Capture the cell that displays the provided text and extract its (X, Y) central coordinate. 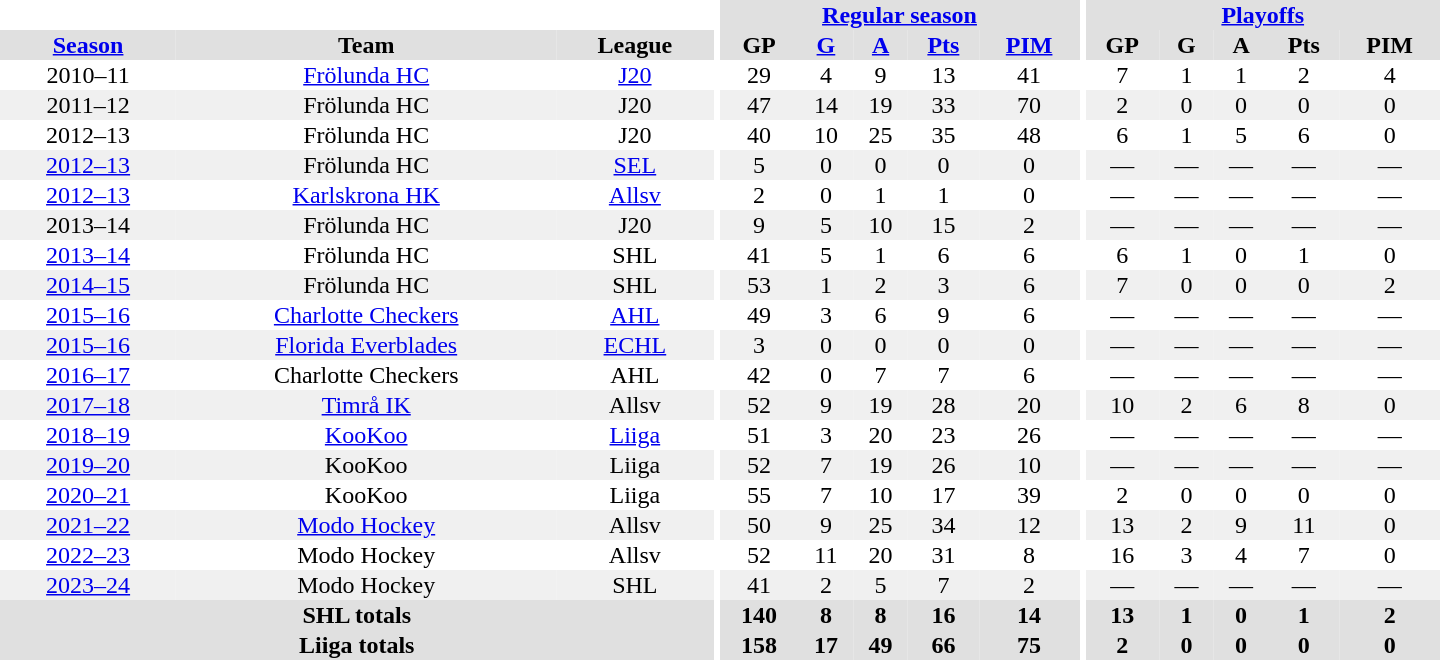
2014–15 (88, 285)
2018–19 (88, 435)
2021–22 (88, 525)
53 (760, 285)
47 (760, 105)
SHL totals (357, 615)
2016–17 (88, 375)
140 (760, 615)
34 (944, 525)
Timrå IK (366, 405)
Playoffs (1262, 15)
31 (944, 555)
158 (760, 645)
51 (760, 435)
2011–12 (88, 105)
League (634, 45)
48 (1030, 135)
66 (944, 645)
33 (944, 105)
2020–21 (88, 495)
Florida Everblades (366, 345)
39 (1030, 495)
Regular season (900, 15)
Team (366, 45)
35 (944, 135)
42 (760, 375)
2010–11 (88, 75)
Karlskrona HK (366, 195)
2022–23 (88, 555)
2017–18 (88, 405)
55 (760, 495)
40 (760, 135)
23 (944, 435)
ECHL (634, 345)
15 (944, 225)
28 (944, 405)
SEL (634, 165)
12 (1030, 525)
29 (760, 75)
50 (760, 525)
2019–20 (88, 465)
70 (1030, 105)
2023–24 (88, 585)
Season (88, 45)
Liiga totals (357, 645)
75 (1030, 645)
